For the text-containing cell, return its midpoint in [x, y] coordinate format. 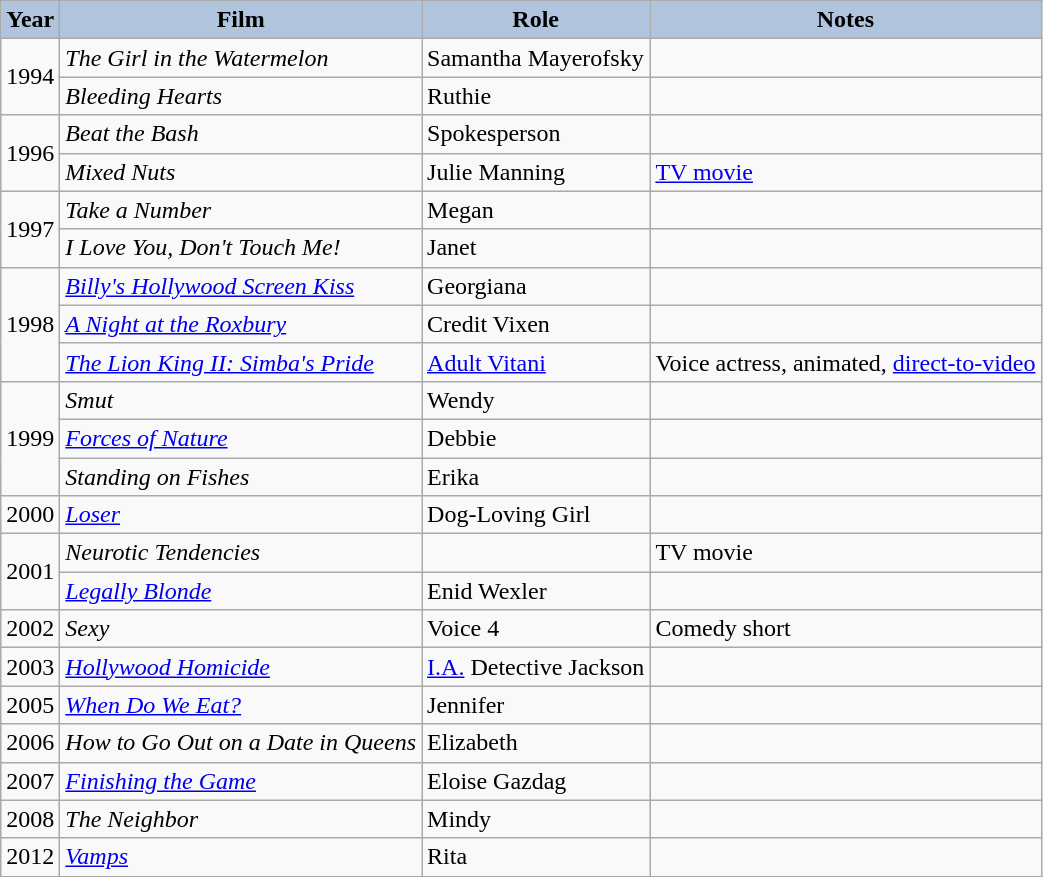
Eloise Gazdag [536, 781]
Rita [536, 857]
Samantha Mayerofsky [536, 58]
Take a Number [241, 210]
When Do We Eat? [241, 705]
Voice 4 [536, 629]
2002 [30, 629]
Year [30, 20]
1997 [30, 229]
Notes [846, 20]
I Love You, Don't Touch Me! [241, 248]
Wendy [536, 400]
Finishing the Game [241, 781]
1998 [30, 324]
Film [241, 20]
The Neighbor [241, 819]
2007 [30, 781]
Vamps [241, 857]
Spokesperson [536, 134]
Role [536, 20]
Comedy short [846, 629]
Hollywood Homicide [241, 667]
Julie Manning [536, 172]
Adult Vitani [536, 362]
Erika [536, 477]
2008 [30, 819]
How to Go Out on a Date in Queens [241, 743]
1994 [30, 77]
2005 [30, 705]
Georgiana [536, 286]
Sexy [241, 629]
Debbie [536, 438]
Beat the Bash [241, 134]
2003 [30, 667]
Neurotic Tendencies [241, 553]
Voice actress, animated, direct-to-video [846, 362]
Jennifer [536, 705]
1999 [30, 438]
Smut [241, 400]
2000 [30, 515]
Mixed Nuts [241, 172]
Loser [241, 515]
Ruthie [536, 96]
Bleeding Hearts [241, 96]
Standing on Fishes [241, 477]
Legally Blonde [241, 591]
The Girl in the Watermelon [241, 58]
Megan [536, 210]
Credit Vixen [536, 324]
2006 [30, 743]
Enid Wexler [536, 591]
The Lion King II: Simba's Pride [241, 362]
1996 [30, 153]
Janet [536, 248]
Dog-Loving Girl [536, 515]
2012 [30, 857]
I.A. Detective Jackson [536, 667]
Elizabeth [536, 743]
2001 [30, 572]
Mindy [536, 819]
Forces of Nature [241, 438]
Billy's Hollywood Screen Kiss [241, 286]
A Night at the Roxbury [241, 324]
